Return (X, Y) of the center of cell containing provided text 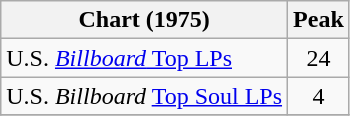
U.S. Billboard Top Soul LPs (144, 96)
Peak (319, 20)
4 (319, 96)
Chart (1975) (144, 20)
24 (319, 58)
U.S. Billboard Top LPs (144, 58)
